Identify which cell holds the provided text, then report its [x, y] central coordinate. 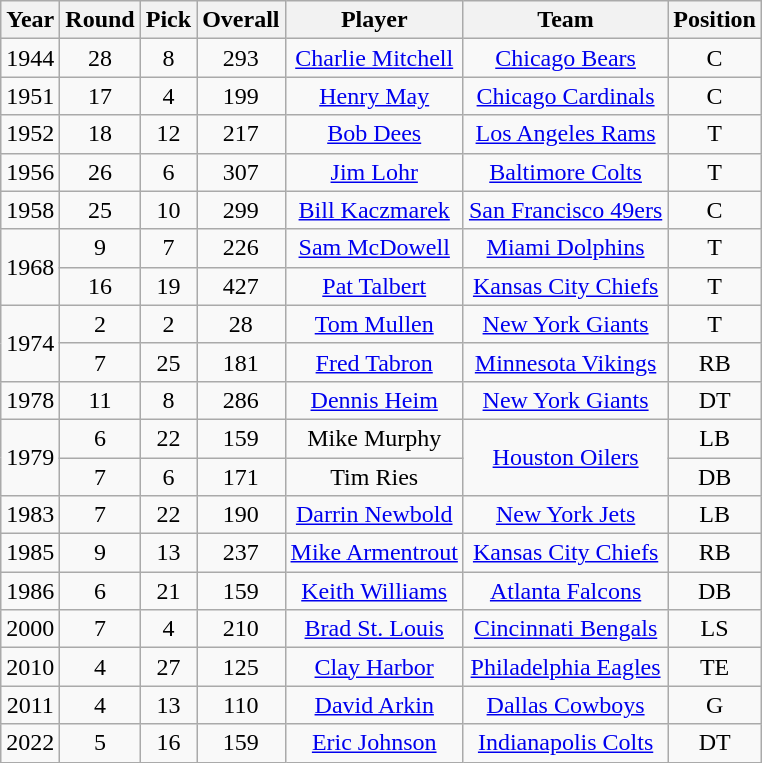
307 [241, 172]
LS [715, 629]
Darrin Newbold [374, 515]
Overall [241, 20]
David Arkin [374, 705]
Sam McDowell [374, 248]
1951 [30, 96]
Cincinnati Bengals [565, 629]
125 [241, 667]
1974 [30, 343]
Houston Oilers [565, 457]
21 [168, 591]
Tim Ries [374, 477]
27 [168, 667]
12 [168, 134]
Clay Harbor [374, 667]
Brad St. Louis [374, 629]
217 [241, 134]
11 [100, 400]
1978 [30, 400]
299 [241, 210]
Indianapolis Colts [565, 743]
Position [715, 20]
Player [374, 20]
Pat Talbert [374, 286]
Mike Murphy [374, 438]
Tom Mullen [374, 324]
Chicago Bears [565, 58]
G [715, 705]
5 [100, 743]
Round [100, 20]
1956 [30, 172]
19 [168, 286]
Philadelphia Eagles [565, 667]
Bob Dees [374, 134]
181 [241, 362]
1983 [30, 515]
Team [565, 20]
1952 [30, 134]
Miami Dolphins [565, 248]
1979 [30, 457]
Year [30, 20]
Charlie Mitchell [374, 58]
190 [241, 515]
226 [241, 248]
Eric Johnson [374, 743]
Keith Williams [374, 591]
Pick [168, 20]
18 [100, 134]
TE [715, 667]
1944 [30, 58]
Henry May [374, 96]
San Francisco 49ers [565, 210]
Mike Armentrout [374, 553]
Baltimore Colts [565, 172]
210 [241, 629]
199 [241, 96]
1968 [30, 267]
2011 [30, 705]
Los Angeles Rams [565, 134]
286 [241, 400]
Chicago Cardinals [565, 96]
171 [241, 477]
Dallas Cowboys [565, 705]
237 [241, 553]
10 [168, 210]
2010 [30, 667]
1958 [30, 210]
293 [241, 58]
Bill Kaczmarek [374, 210]
Dennis Heim [374, 400]
1986 [30, 591]
New York Jets [565, 515]
1985 [30, 553]
2022 [30, 743]
Jim Lohr [374, 172]
110 [241, 705]
Minnesota Vikings [565, 362]
17 [100, 96]
2000 [30, 629]
26 [100, 172]
Atlanta Falcons [565, 591]
Fred Tabron [374, 362]
427 [241, 286]
